Provide the [X, Y] coordinate of the cell's center where the given text is located.  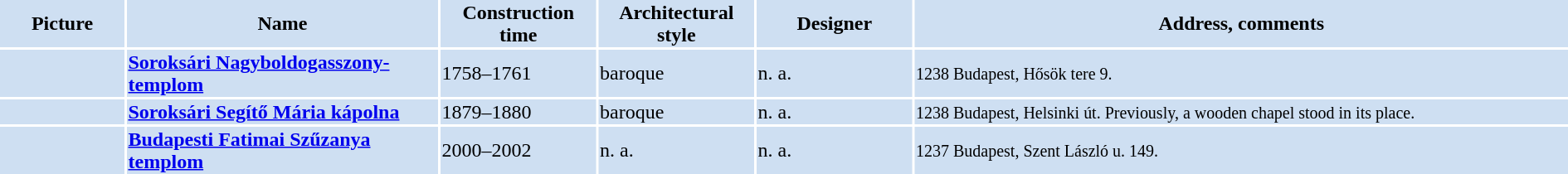
1237 Budapest, Szent László u. 149. [1241, 151]
Soroksári Segítő Mária kápolna [282, 112]
Picture [62, 23]
Budapesti Fatimai Szűzanya templom [282, 151]
1879–1880 [519, 112]
Address, comments [1241, 23]
Architectural style [677, 23]
Construction time [519, 23]
Name [282, 23]
1758–1761 [519, 73]
1238 Budapest, Hősök tere 9. [1241, 73]
2000–2002 [519, 151]
Designer [835, 23]
1238 Budapest, Helsinki út. Previously, a wooden chapel stood in its place. [1241, 112]
Soroksári Nagyboldogasszony-templom [282, 73]
